Provide the [x, y] coordinate of the cell's center where the given text is located.  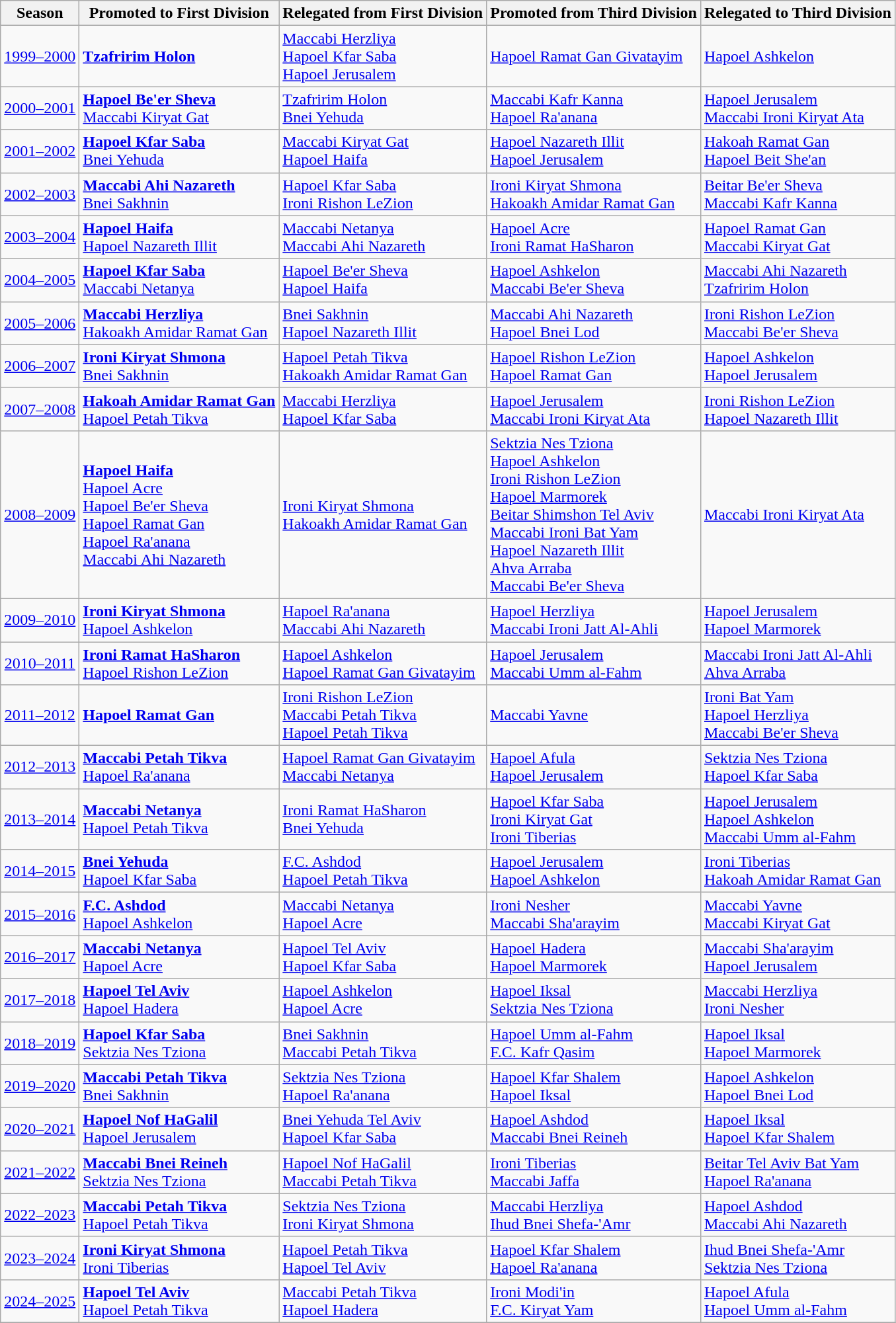
Maccabi Netanya Hapoel Petah Tikva [179, 819]
Maccabi Ironi Kiryat Ata [797, 514]
Hapoel Nof HaGalilHapoel Jerusalem [179, 1129]
Sektzia Nes Tziona Hapoel Ra'anana [383, 1086]
Ironi Ramat HaSharon Bnei Yehuda [383, 819]
Hapoel Nof HaGalilMaccabi Petah Tikva [383, 1172]
Relegated to Third Division [797, 13]
2015–2016 [40, 914]
Hapoel Be'er Sheva Hapoel Haifa [383, 280]
2022–2023 [40, 1215]
Hapoel Iksal Hapoel Marmorek [797, 1043]
2020–2021 [40, 1129]
Hapoel AshdodMaccabi Bnei Reineh [594, 1129]
Hapoel Nazareth Illit Hapoel Jerusalem [594, 151]
Ironi Rishon LeZion Hapoel Nazareth Illit [797, 409]
Hapoel Afula Hapoel Jerusalem [594, 767]
Tzafririm Holon [179, 56]
Hapoel Hadera Hapoel Marmorek [594, 957]
Hakoah Ramat Gan Hapoel Beit She'an [797, 151]
Ironi Rishon LeZion Maccabi Be'er Sheva [797, 323]
Maccabi HerzliyaIhud Bnei Shefa-'Amr [594, 1215]
2007–2008 [40, 409]
Maccabi Bnei ReinehSektzia Nes Tziona [179, 1172]
Hapoel AfulaHapoel Umm al-Fahm [797, 1301]
Hapoel Tel AvivHapoel Petah Tikva [179, 1301]
Maccabi Herzliya Hapoel Kfar Saba Hapoel Jerusalem [383, 56]
Sektzia Nes TzionaIroni Kiryat Shmona [383, 1215]
1999–2000 [40, 56]
Hapoel Ashkelon Hapoel Jerusalem [797, 366]
Hakoah Amidar Ramat Gan Hapoel Petah Tikva [179, 409]
Hapoel Ramat Gan Givatayim [594, 56]
2014–2015 [40, 871]
Ironi Kiryat Shmona Bnei Sakhnin [179, 366]
Hapoel Petah Tikva Hakoakh Amidar Ramat Gan [383, 366]
Ironi Kiryat ShmonaIroni Tiberias [179, 1258]
Bnei Yehuda Tel AvivHapoel Kfar Saba [383, 1129]
Promoted to First Division [179, 13]
2005–2006 [40, 323]
Maccabi Petah TikvaHapoel Hadera [383, 1301]
Ironi TiberiasMaccabi Jaffa [594, 1172]
Season [40, 13]
Beitar Tel Aviv Bat YamHapoel Ra'anana [797, 1172]
Hapoel Ashkelon [797, 56]
Hapoel Ashkelon Hapoel Bnei Lod [797, 1086]
Maccabi Kafr Kanna Hapoel Ra'anana [594, 108]
Ironi Tiberias Hakoah Amidar Ramat Gan [797, 871]
Bnei Sakhnin Maccabi Petah Tikva [383, 1043]
Ironi Bat Yam Hapoel Herzliya Maccabi Be'er Sheva [797, 715]
2017–2018 [40, 1000]
F.C. Ashdod Hapoel Petah Tikva [383, 871]
Bnei Yehuda Hapoel Kfar Saba [179, 871]
Hapoel Ashkelon Hapoel Acre [383, 1000]
Hapoel Jerusalem Maccabi Umm al-Fahm [594, 662]
Maccabi Ahi Nazareth Hapoel Bnei Lod [594, 323]
Hapoel IksalHapoel Kfar Shalem [797, 1129]
Hapoel Ramat Gan [179, 715]
2001–2002 [40, 151]
Hapoel Kfar Shalem Hapoel Ra'anana [594, 1258]
2023–2024 [40, 1258]
2000–2001 [40, 108]
Hapoel Kfar Saba Ironi Kiryat Gat Ironi Tiberias [594, 819]
Hapoel Ashkelon Maccabi Be'er Sheva [594, 280]
Hapoel Herzliya Maccabi Ironi Jatt Al-Ahli [594, 620]
Hapoel Kfar Saba Bnei Yehuda [179, 151]
Hapoel Petah TikvaHapoel Tel Aviv [383, 1258]
2011–2012 [40, 715]
Beitar Be'er Sheva Maccabi Kafr Kanna [797, 194]
2009–2010 [40, 620]
2012–2013 [40, 767]
F.C. Ashdod Hapoel Ashkelon [179, 914]
Hapoel Jerusalem Hapoel AshkelonMaccabi Umm al-Fahm [797, 819]
Hapoel Ramat Gan Givatayim Maccabi Netanya [383, 767]
Hapoel Rishon LeZion Hapoel Ramat Gan [594, 366]
2024–2025 [40, 1301]
Hapoel Jerusalem Hapoel Ashkelon [594, 871]
Ironi Kiryat Shmona Hapoel Ashkelon [179, 620]
Hapoel Haifa Hapoel Acre Hapoel Be'er Sheva Hapoel Ramat Gan Hapoel Ra'anana Maccabi Ahi Nazareth [179, 514]
Hapoel Kfar Saba Ironi Rishon LeZion [383, 194]
Ironi Rishon LeZion Maccabi Petah Tikva Hapoel Petah Tikva [383, 715]
Hapoel Kfar Shalem Hapoel Iksal [594, 1086]
2004–2005 [40, 280]
Hapoel Iksal Sektzia Nes Tziona [594, 1000]
2018–2019 [40, 1043]
Maccabi Petah TikvaHapoel Petah Tikva [179, 1215]
Maccabi Herzliya Hapoel Kfar Saba [383, 409]
Tzafririm Holon Bnei Yehuda [383, 108]
Hapoel Acre Ironi Ramat HaSharon [594, 237]
Maccabi Yavne [594, 715]
Sektzia Nes Tziona Hapoel Kfar Saba [797, 767]
Ironi Modi'in F.C. Kiryat Yam [594, 1301]
2013–2014 [40, 819]
2008–2009 [40, 514]
2002–2003 [40, 194]
Ihud Bnei Shefa-'AmrSektzia Nes Tziona [797, 1258]
Maccabi Ironi Jatt Al-Ahli Ahva Arraba [797, 662]
Hapoel Tel Aviv Hapoel Hadera [179, 1000]
2003–2004 [40, 237]
Hapoel Haifa Hapoel Nazareth Illit [179, 237]
Maccabi Kiryat Gat Hapoel Haifa [383, 151]
Bnei Sakhnin Hapoel Nazareth Illit [383, 323]
Hapoel Kfar Saba Maccabi Netanya [179, 280]
Promoted from Third Division [594, 13]
Hapoel Umm al-Fahm F.C. Kafr Qasim [594, 1043]
Maccabi Petah Tikva Bnei Sakhnin [179, 1086]
Hapoel AshdodMaccabi Ahi Nazareth [797, 1215]
2019–2020 [40, 1086]
Hapoel Ashkelon Hapoel Ramat Gan Givatayim [383, 662]
2021–2022 [40, 1172]
Maccabi Ahi Nazareth Tzafririm Holon [797, 280]
Maccabi Ahi Nazareth Bnei Sakhnin [179, 194]
2010–2011 [40, 662]
Maccabi Herzliya Hakoakh Amidar Ramat Gan [179, 323]
Maccabi Herzliya Ironi Nesher [797, 1000]
Maccabi Petah Tikva Hapoel Ra'anana [179, 767]
Maccabi Netanya Maccabi Ahi Nazareth [383, 237]
Hapoel Ramat Gan Maccabi Kiryat Gat [797, 237]
Hapoel Jerusalem Hapoel Marmorek [797, 620]
Ironi Nesher Maccabi Sha'arayim [594, 914]
Hapoel Ra'anana Maccabi Ahi Nazareth [383, 620]
Hapoel Kfar Saba Sektzia Nes Tziona [179, 1043]
2016–2017 [40, 957]
Relegated from First Division [383, 13]
Maccabi Yavne Maccabi Kiryat Gat [797, 914]
Maccabi Sha'arayim Hapoel Jerusalem [797, 957]
Hapoel Be'er Sheva Maccabi Kiryat Gat [179, 108]
Hapoel Tel Aviv Hapoel Kfar Saba [383, 957]
2006–2007 [40, 366]
Ironi Ramat HaSharon Hapoel Rishon LeZion [179, 662]
